Determine the (X, Y) coordinate at the center of the cell enclosing the given text.  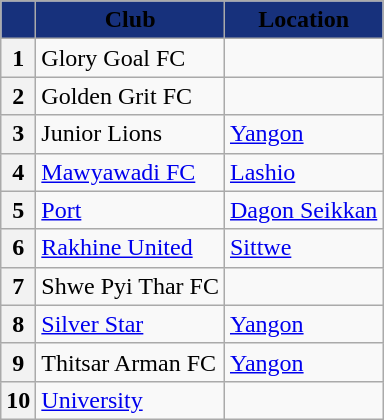
3 (18, 134)
Port (130, 210)
Thitsar Arman FC (130, 362)
Lashio (303, 172)
Mawyawadi FC (130, 172)
Dagon Seikkan (303, 210)
7 (18, 286)
6 (18, 248)
Location (303, 20)
Glory Goal FC (130, 58)
9 (18, 362)
Rakhine United (130, 248)
8 (18, 324)
Shwe Pyi Thar FC (130, 286)
5 (18, 210)
10 (18, 400)
Golden Grit FC (130, 96)
Silver Star (130, 324)
4 (18, 172)
Club (130, 20)
1 (18, 58)
Junior Lions (130, 134)
2 (18, 96)
University (130, 400)
Sittwe (303, 248)
